Determine the (x, y) coordinate at the center of the cell enclosing the given text.  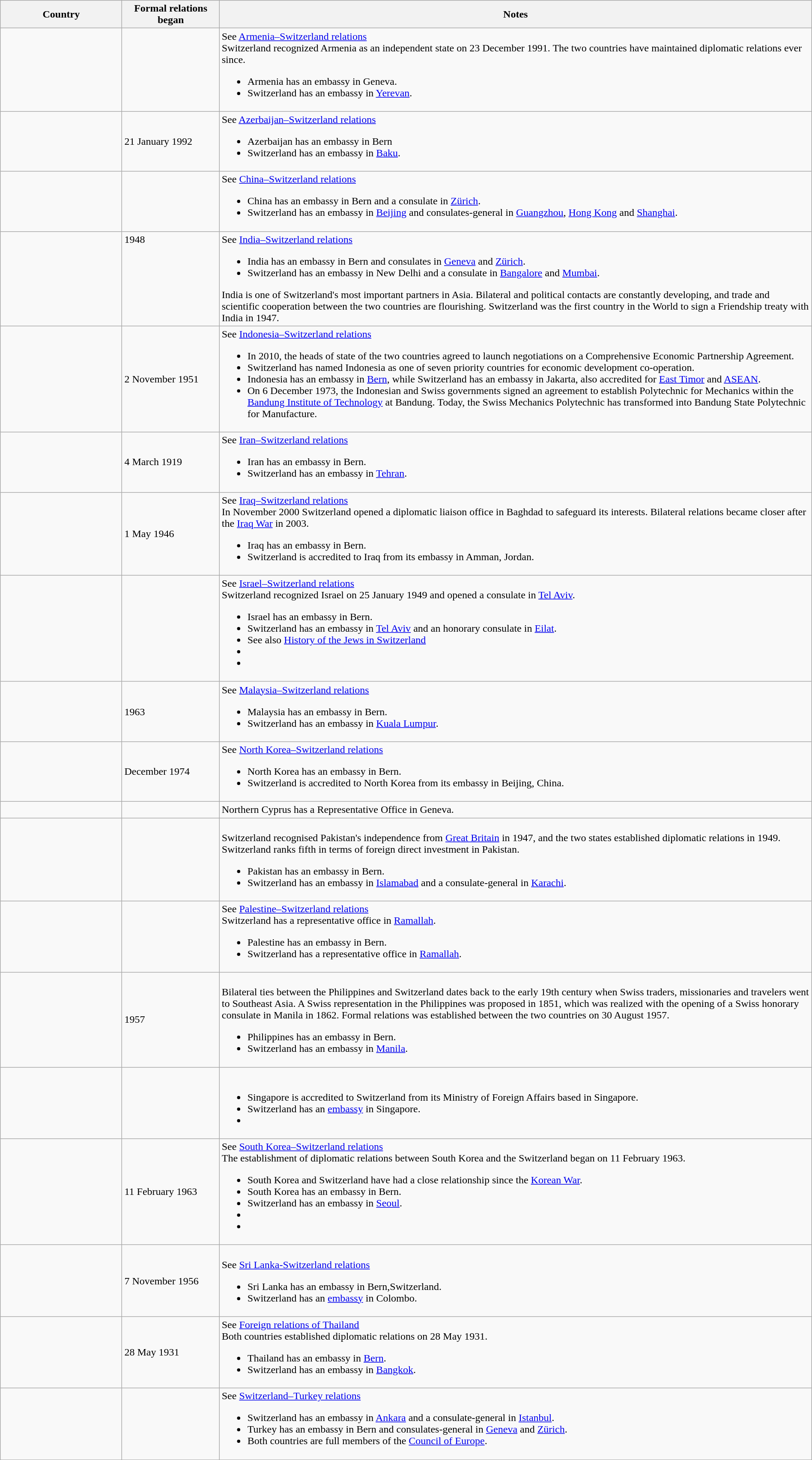
Singapore is accredited to Switzerland from its Ministry of Foreign Affairs based in Singapore.Switzerland has an embassy in Singapore. (516, 1103)
Country (61, 15)
See Malaysia–Switzerland relationsMalaysia has an embassy in Bern.Switzerland has an embassy in Kuala Lumpur. (516, 711)
1957 (170, 1020)
Formal relations began (170, 15)
See North Korea–Switzerland relationsNorth Korea has an embassy in Bern.Switzerland is accredited to North Korea from its embassy in Beijing, China. (516, 771)
1 May 1946 (170, 534)
21 January 1992 (170, 141)
11 February 1963 (170, 1192)
1948 (170, 278)
December 1974 (170, 771)
2 November 1951 (170, 379)
See Azerbaijan–Switzerland relationsAzerbaijan has an embassy in BernSwitzerland has an embassy in Baku. (516, 141)
See Sri Lanka-Switzerland relationsSri Lanka has an embassy in Bern,Switzerland.Switzerland has an embassy in Colombo. (516, 1281)
Northern Cyprus has a Representative Office in Geneva. (516, 809)
1963 (170, 711)
7 November 1956 (170, 1281)
4 March 1919 (170, 462)
28 May 1931 (170, 1353)
Notes (516, 15)
See Iran–Switzerland relationsIran has an embassy in Bern.Switzerland has an embassy in Tehran. (516, 462)
